Extract the [X, Y] coordinate from the center of the cell holding the provided text.  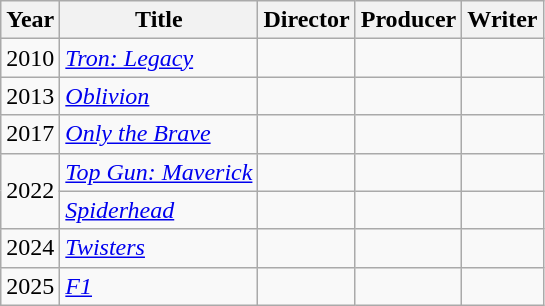
Director [306, 20]
2025 [30, 286]
Oblivion [159, 96]
Twisters [159, 248]
2017 [30, 134]
Writer [502, 20]
Tron: Legacy [159, 58]
Title [159, 20]
2024 [30, 248]
2022 [30, 191]
Producer [408, 20]
F1 [159, 286]
Spiderhead [159, 210]
Top Gun: Maverick [159, 172]
Only the Brave [159, 134]
2013 [30, 96]
2010 [30, 58]
Year [30, 20]
